Return (x, y) of the center of cell containing provided text 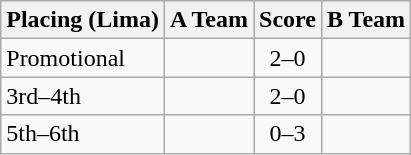
Placing (Lima) (83, 20)
Score (288, 20)
5th–6th (83, 134)
0–3 (288, 134)
A Team (208, 20)
Promotional (83, 58)
3rd–4th (83, 96)
B Team (366, 20)
